Search for the cell housing the specified text and yield its [x, y] center coordinate. 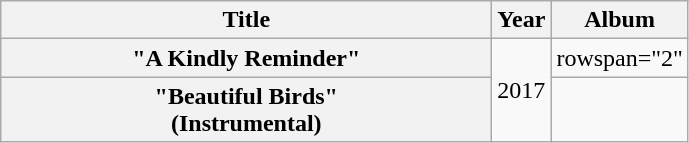
"A Kindly Reminder" [246, 58]
Album [620, 20]
Title [246, 20]
Year [522, 20]
"Beautiful Birds"(Instrumental) [246, 110]
rowspan="2" [620, 58]
2017 [522, 90]
